From the cell containing the given text, extract its center point as (x, y) coordinate. 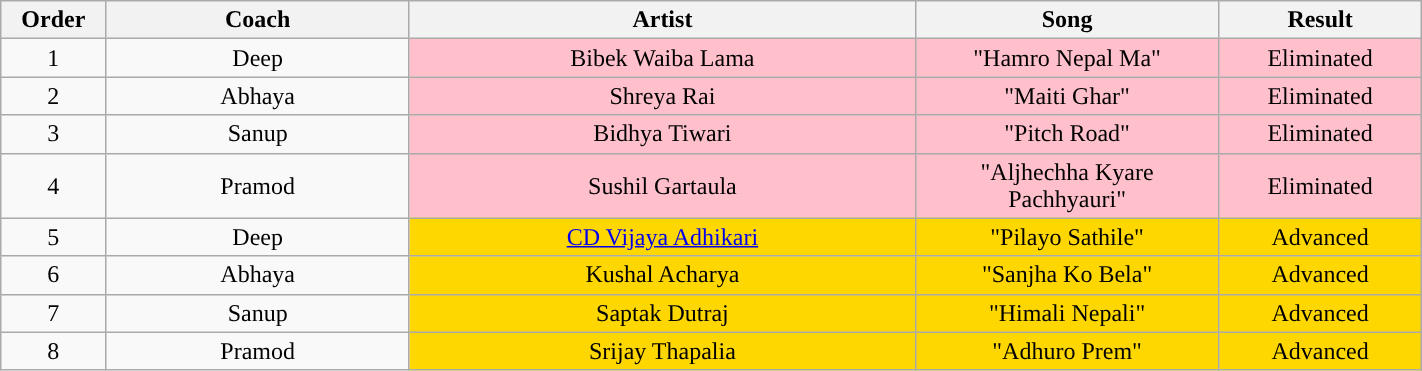
Song (1067, 20)
5 (54, 237)
"Pilayo Sathile" (1067, 237)
Saptak Dutraj (662, 313)
2 (54, 96)
"Adhuro Prem" (1067, 351)
Bidhya Tiwari (662, 134)
"Aljhechha Kyare Pachhyauri" (1067, 186)
4 (54, 186)
7 (54, 313)
"Hamro Nepal Ma" (1067, 58)
Result (1320, 20)
Srijay Thapalia (662, 351)
"Himali Nepali" (1067, 313)
Shreya Rai (662, 96)
"Sanjha Ko Bela" (1067, 275)
1 (54, 58)
"Pitch Road" (1067, 134)
"Maiti Ghar" (1067, 96)
Sushil Gartaula (662, 186)
6 (54, 275)
3 (54, 134)
8 (54, 351)
Coach (258, 20)
Artist (662, 20)
Bibek Waiba Lama (662, 58)
CD Vijaya Adhikari (662, 237)
Order (54, 20)
Kushal Acharya (662, 275)
